Determine the [x, y] coordinate at the center of the cell enclosing the given text.  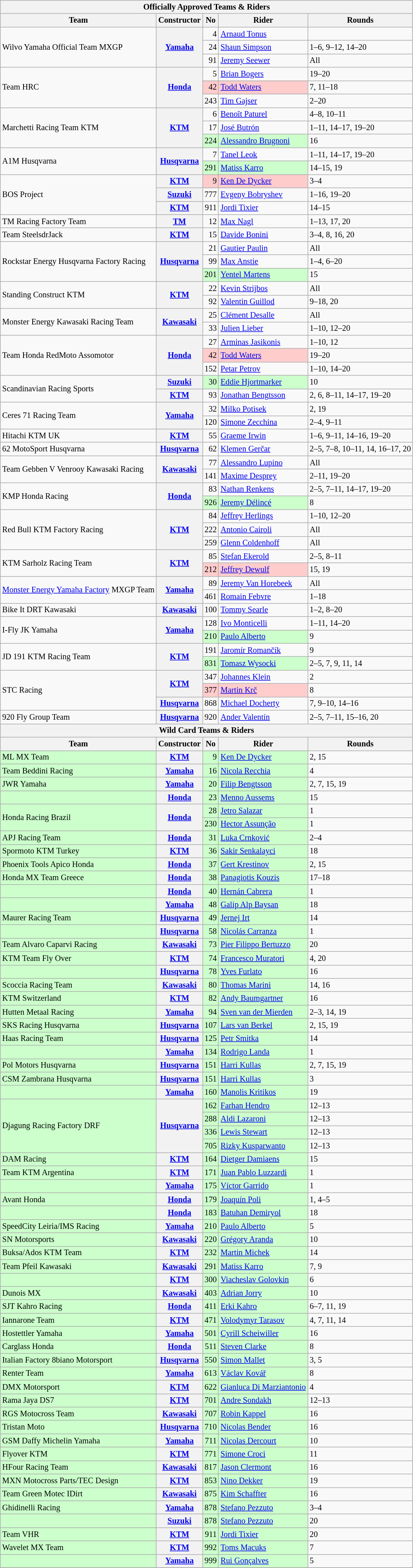
Brian Bogers [263, 74]
2, 15, 19 [360, 1025]
Team SteelsdrJack [78, 234]
Andy Baumgartner [263, 998]
Jonathan Bengtsson [263, 395]
Milko Potisek [263, 409]
Joaquín Poli [263, 1199]
212 [211, 570]
2–5, 7, 9, 11, 14 [360, 664]
134 [211, 1052]
Johannes Klein [263, 677]
Team Honda RedMoto Assomotor [78, 355]
Wavelet MX Team [78, 1548]
Ander Valentín [263, 717]
Jeremy Délincé [263, 503]
32 [211, 409]
Martin Michek [263, 1253]
58 [211, 931]
Nino Dekker [263, 1481]
Menno Aussems [263, 797]
48 [211, 904]
94 [211, 1012]
Phoenix Tools Apico Honda [78, 864]
Jetro Salazar [263, 811]
Avant Honda [78, 1199]
Nicolás Carranza [263, 931]
RGS Motocross Team [78, 1414]
40 [211, 891]
403 [211, 1293]
Cyrill Scheiwiller [263, 1333]
771 [211, 1454]
710 [211, 1427]
STC Racing [78, 690]
Monster Energy Yamaha Factory MXGP Team [78, 590]
120 [211, 422]
2–5, 8–11 [360, 556]
Italian Factory 8biano Motorsport [78, 1360]
Honda MX Team Greece [78, 878]
Lewis Stewart [263, 1132]
Renter Team [78, 1373]
411 [211, 1306]
183 [211, 1213]
875 [211, 1494]
José Butrón [263, 127]
Maurer Racing Team [78, 918]
Eddie Hjortmarker [263, 382]
Simon Mallet [263, 1360]
Nicolas Bender [263, 1427]
92 [211, 302]
Graeme Irwin [263, 435]
23 [211, 797]
2–5, 7–11, 14–17, 19–20 [360, 489]
1–6, 9–12, 14–20 [360, 47]
2–11, 19–20 [360, 476]
1–13, 17, 20 [360, 221]
SN Motorsports [78, 1240]
Tanel Leok [263, 154]
14–15 [360, 208]
1–11, 14–20 [360, 623]
Haas Racing Team [78, 1039]
Spormoto KTM Turkey [78, 851]
DMX Motorsport [78, 1387]
2–20 [360, 101]
Farhan Hendro [263, 1105]
501 [211, 1333]
Jeremy Van Horebeek [263, 583]
125 [211, 1039]
Gianluca Di Marziantonio [263, 1387]
Wild Card Teams & Riders [207, 730]
Jernej Irt [263, 918]
38 [211, 878]
Hostettler Yamaha [78, 1333]
2–4 [360, 838]
Alessandro Brugnoni [263, 141]
Kevin Strijbos [263, 288]
Hernán Cabrera [263, 891]
99 [211, 262]
2 [360, 677]
Yentel Martens [263, 275]
89 [211, 583]
80 [211, 985]
141 [211, 476]
701 [211, 1400]
232 [211, 1253]
4–8, 10–11 [360, 114]
Tristan Moto [78, 1427]
128 [211, 623]
2, 19 [360, 409]
853 [211, 1481]
164 [211, 1159]
Nicola Recchia [263, 771]
Julien Lieber [263, 328]
Michael Docherty [263, 703]
Petr Smitka [263, 1039]
17–18 [360, 878]
Juan Pablo Luzzardi [263, 1172]
Iannarone Team [78, 1320]
SJT Kahro Racing [78, 1306]
Max Nagl [263, 221]
1–4, 6–20 [360, 262]
KTM Sarholz Racing Team [78, 563]
Buksa/Ados KTM Team [78, 1253]
377 [211, 690]
Nathan Renkens [263, 489]
Kim Schaffter [263, 1494]
Panagiotis Kouzis [263, 878]
999 [211, 1561]
85 [211, 556]
7, 9–10, 14–16 [360, 703]
622 [211, 1387]
550 [211, 1360]
Víctor Garrido [263, 1186]
Standing Construct KTM [78, 295]
15, 19 [360, 570]
Klemen Gerčar [263, 449]
Dietger Damiaens [263, 1159]
JWR Yamaha [78, 784]
49 [211, 918]
920 [211, 717]
992 [211, 1548]
3–4, 8, 16, 20 [360, 234]
SpeedCity Leiria/IMS Racing [78, 1226]
Lars van Berkel [263, 1025]
CSM Zambrana Husqvarna [78, 1079]
160 [211, 1092]
24 [211, 47]
14, 16 [360, 985]
Hector Assunção [263, 824]
93 [211, 395]
Francesco Muratori [263, 958]
179 [211, 1199]
Wilvo Yamaha Official Team MXGP [78, 47]
Steven Clarke [263, 1347]
2–3, 14, 19 [360, 1012]
Team Beddini Racing [78, 771]
Gautier Paulin [263, 248]
I-Fly JK Yamaha [78, 630]
Evgeny Bobryshev [263, 195]
12 [211, 221]
Manolis Kritikos [263, 1092]
1–16, 19–20 [360, 195]
Volodymyr Tarasov [263, 1320]
9–18, 20 [360, 302]
Team Green Motec IDirt [78, 1494]
243 [211, 101]
HFour Racing Team [78, 1467]
461 [211, 596]
230 [211, 824]
Toms Macuks [263, 1548]
Glenn Coldenhoff [263, 543]
Djagung Racing Factory DRF [78, 1126]
868 [211, 703]
613 [211, 1373]
62 MotoSport Husqvarna [78, 449]
77 [211, 463]
Arminas Jasikonis [263, 342]
1–6, 9–11, 14–16, 19–20 [360, 435]
GSM Daffy Michelin Yamaha [78, 1441]
Rui Gonçalves [263, 1561]
83 [211, 489]
Gert Krestinov [263, 864]
33 [211, 328]
201 [211, 275]
Carglass Honda [78, 1347]
1, 4–5 [360, 1199]
KMP Honda Racing [78, 496]
Nicolas Dercourt [263, 1441]
817 [211, 1467]
711 [211, 1441]
1–18 [360, 596]
Romain Febvre [263, 596]
Team HRC [78, 88]
27 [211, 342]
TM [180, 221]
Jason Clermont [263, 1467]
705 [211, 1146]
Tommy Searle [263, 610]
920 Fly Group Team [78, 717]
7, 11–18 [360, 87]
Benoît Paturel [263, 114]
Honda Racing Brazil [78, 818]
MXN Motocross Parts/TEC Design [78, 1481]
Ceres 71 Racing Team [78, 416]
2–4, 9–11 [360, 422]
3, 5 [360, 1360]
2–5, 7–11, 15–16, 20 [360, 717]
30 [211, 382]
Flyover KTM [78, 1454]
Team VHR [78, 1534]
Red Bull KTM Factory Racing [78, 529]
152 [211, 369]
APJ Racing Team [78, 838]
Dunois MX [78, 1293]
21 [211, 248]
ML MX Team [78, 757]
Jeffrey Dewulf [263, 570]
31 [211, 838]
14–15, 19 [360, 168]
Luka Crnković [263, 838]
Sakir Senkalayci [263, 851]
Max Anstie [263, 262]
Batuhan Demiryol [263, 1213]
22 [211, 288]
Pier Filippo Bertuzzo [263, 945]
28 [211, 811]
336 [211, 1132]
Bike It DRT Kawasaki [78, 610]
74 [211, 958]
288 [211, 1119]
300 [211, 1280]
777 [211, 195]
6–7, 11, 19 [360, 1306]
55 [211, 435]
Rizky Kusparwanto [263, 1146]
Arnaud Tonus [263, 34]
926 [211, 503]
Scoccia Racing Team [78, 985]
347 [211, 677]
17 [211, 127]
Galip Alp Baysan [263, 904]
Team Pfeil Kawasaki [78, 1266]
191 [211, 650]
Thomas Marini [263, 985]
Grégory Aranda [263, 1240]
SKS Racing Husqvarna [78, 1025]
Rockstar Energy Husqvarna Factory Racing [78, 261]
BOS Project [78, 194]
Ivo Monticelli [263, 623]
175 [211, 1186]
3 [360, 1079]
224 [211, 141]
36 [211, 851]
Martin Krč [263, 690]
162 [211, 1105]
Team Gebben V Venrooy Kawasaki Racing [78, 469]
A1M Husqvarna [78, 161]
Team KTM Argentina [78, 1172]
2, 6, 8–11, 14–17, 19–20 [360, 395]
Tim Gajser [263, 101]
Erki Kahro [263, 1306]
1–2, 8–20 [360, 610]
7, 9 [360, 1266]
Aldi Lazaroni [263, 1119]
Team Alvaro Caparvi Racing [78, 945]
Rama Jaya DS7 [78, 1400]
11 [360, 1454]
Valentin Guillod [263, 302]
222 [211, 529]
Davide Bonini [263, 234]
TM Racing Factory Team [78, 221]
471 [211, 1320]
Filip Bengtsson [263, 784]
Jeremy Seewer [263, 61]
KTM Switzerland [78, 998]
Adrian Jorry [263, 1293]
220 [211, 1240]
Pol Motors Husqvarna [78, 1065]
82 [211, 998]
Shaun Simpson [263, 47]
Robin Kappel [263, 1414]
62 [211, 449]
Marchetti Racing Team KTM [78, 127]
1–10, 14–20 [360, 369]
Scandinavian Racing Sports [78, 389]
2–5, 7–8, 10–11, 14, 16–17, 20 [360, 449]
707 [211, 1414]
100 [211, 610]
78 [211, 972]
Officially Approved Teams & Riders [207, 7]
Sven van der Mierden [263, 1012]
Yves Furlato [263, 972]
4, 20 [360, 958]
Petar Petrov [263, 369]
37 [211, 864]
4, 7, 11, 14 [360, 1320]
259 [211, 543]
Simone Zecchina [263, 422]
Jeffrey Herlings [263, 516]
Hutten Metaal Racing [78, 1012]
73 [211, 945]
91 [211, 61]
Tomasz Wysocki [263, 664]
Clément Desalle [263, 315]
Simone Croci [263, 1454]
25 [211, 315]
Jaromír Romančík [263, 650]
KTM Team Fly Over [78, 958]
Rodrigo Landa [263, 1052]
Ghidinelli Racing [78, 1507]
Hitachi KTM UK [78, 435]
107 [211, 1025]
JD 191 KTM Racing Team [78, 657]
511 [211, 1347]
Maxime Desprey [263, 476]
831 [211, 664]
171 [211, 1172]
Stefan Ekerold [263, 556]
DAM Racing [78, 1159]
Václav Kovář [263, 1373]
84 [211, 516]
Alessandro Lupino [263, 463]
Viacheslav Golovkin [263, 1280]
1–10, 12 [360, 342]
Monster Energy Kawasaki Racing Team [78, 322]
Andre Sondakh [263, 1400]
Antonio Cairoli [263, 529]
